Pinpoint the cell where the given text exists, returning its (X, Y) midpoint coordinate. 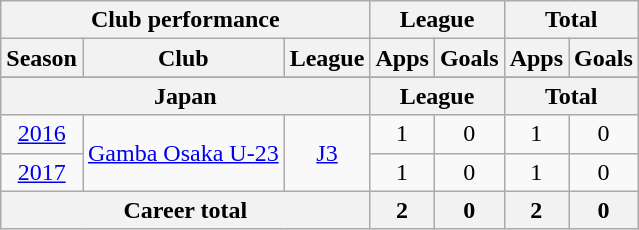
2017 (42, 172)
Japan (186, 96)
Club performance (186, 20)
Club (183, 58)
2016 (42, 134)
Gamba Osaka U-23 (183, 153)
Season (42, 58)
J3 (327, 153)
Career total (186, 210)
